Pinpoint the cell where the given text exists, returning its (x, y) midpoint coordinate. 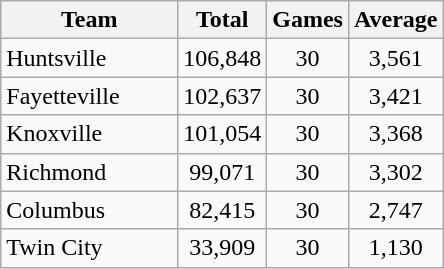
1,130 (396, 248)
3,302 (396, 172)
3,561 (396, 58)
Knoxville (90, 134)
2,747 (396, 210)
106,848 (222, 58)
99,071 (222, 172)
102,637 (222, 96)
Columbus (90, 210)
33,909 (222, 248)
Richmond (90, 172)
Fayetteville (90, 96)
Games (308, 20)
82,415 (222, 210)
Total (222, 20)
3,421 (396, 96)
Team (90, 20)
101,054 (222, 134)
Twin City (90, 248)
Average (396, 20)
3,368 (396, 134)
Huntsville (90, 58)
